Return the [x, y] coordinate for the center point of the cell that contains the specified text.  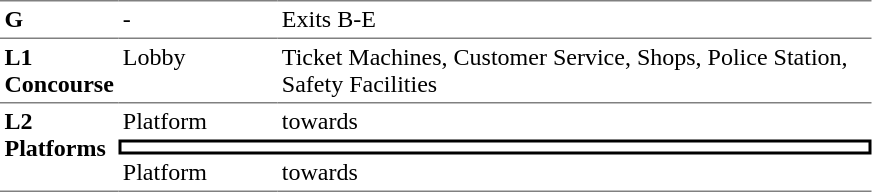
- [198, 19]
Exits B-E [574, 19]
G [59, 19]
L1Concourse [59, 71]
Lobby [198, 71]
L2Platforms [59, 148]
Ticket Machines, Customer Service, Shops, Police Station, Safety Facilities [574, 71]
